Output the (X, Y) coordinate of the center of the cell containing the given text.  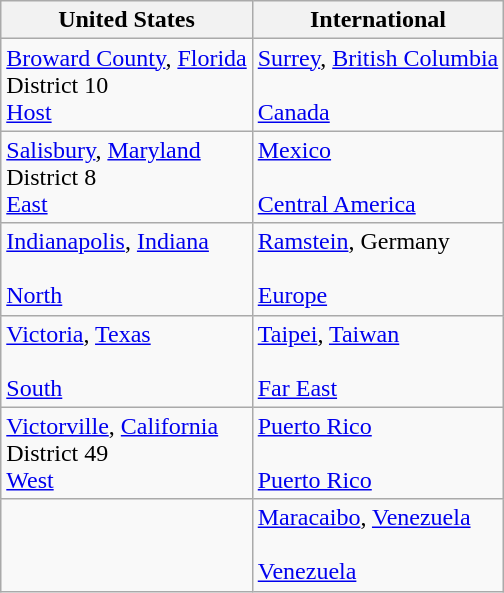
Maracaibo, Venezuela Venezuela (378, 545)
Victoria, TexasSouth (126, 361)
Puerto RicoPuerto Rico (378, 453)
Indianapolis, IndianaNorth (126, 269)
International (378, 20)
Taipei, TaiwanFar East (378, 361)
Mexico Central America (378, 177)
Salisbury, MarylandDistrict 8East (126, 177)
United States (126, 20)
Surrey, British ColumbiaCanada (378, 85)
Victorville, CaliforniaDistrict 49West (126, 453)
Ramstein, GermanyEurope (378, 269)
Broward County, FloridaDistrict 10Host (126, 85)
